Determine the (X, Y) coordinate at the center of the cell enclosing the given text.  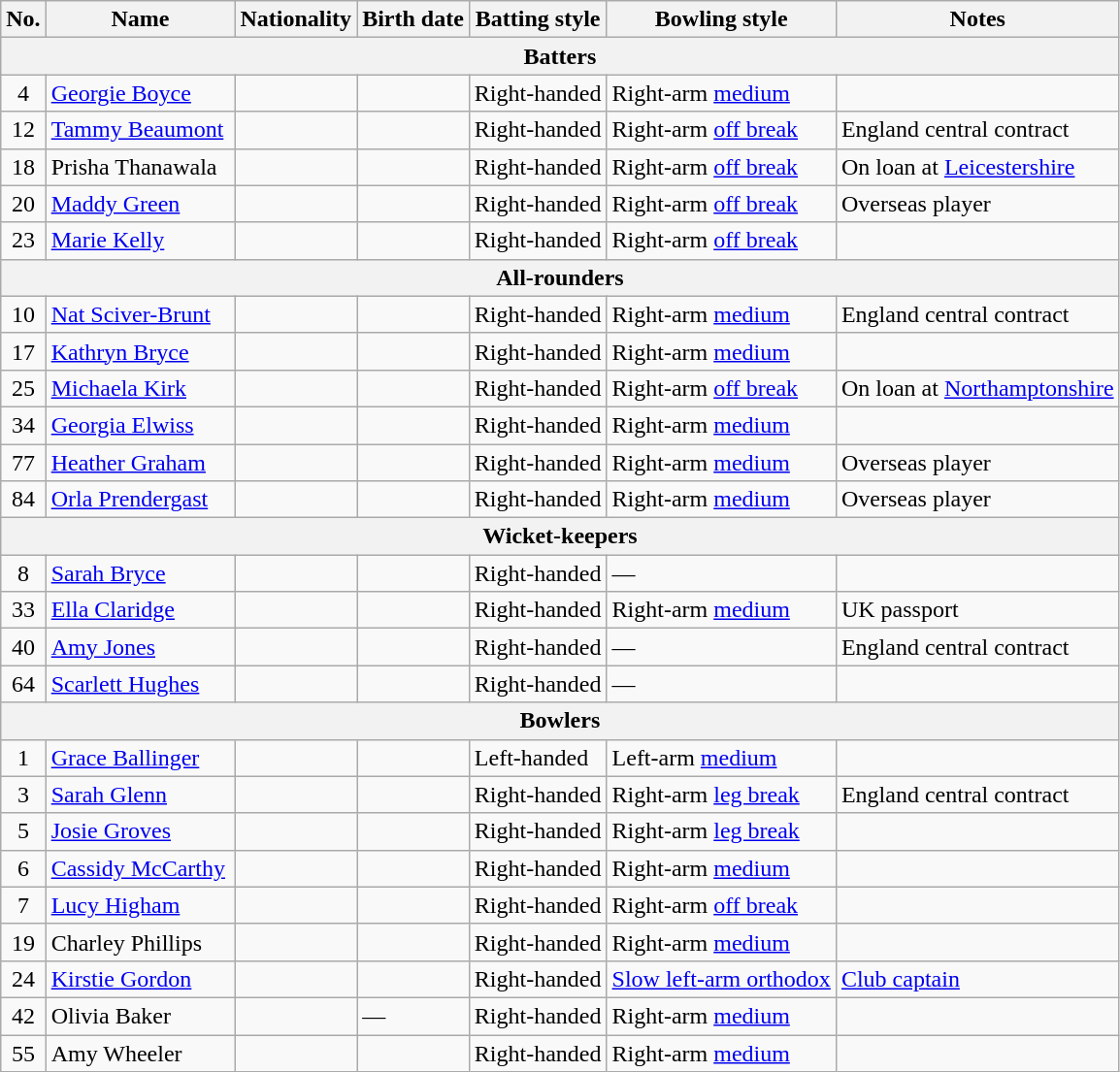
Maddy Green (140, 204)
Notes (977, 19)
Prisha Thanawala (140, 167)
34 (23, 425)
Kirstie Gordon (140, 979)
17 (23, 351)
Georgia Elwiss (140, 425)
8 (23, 573)
24 (23, 979)
Slow left-arm orthodox (721, 979)
12 (23, 130)
Club captain (977, 979)
Marie Kelly (140, 241)
Heather Graham (140, 463)
77 (23, 463)
Charley Phillips (140, 942)
1 (23, 758)
Left-arm medium (721, 758)
Amy Wheeler (140, 1053)
Josie Groves (140, 831)
33 (23, 610)
Ella Claridge (140, 610)
Georgie Boyce (140, 93)
55 (23, 1053)
3 (23, 795)
Bowlers (560, 721)
19 (23, 942)
84 (23, 500)
Nationality (296, 19)
Cassidy McCarthy (140, 868)
Birth date (413, 19)
On loan at Leicestershire (977, 167)
Michaela Kirk (140, 388)
Kathryn Bryce (140, 351)
Batting style (538, 19)
10 (23, 314)
64 (23, 684)
Nat Sciver-Brunt (140, 314)
Scarlett Hughes (140, 684)
Amy Jones (140, 647)
Grace Ballinger (140, 758)
No. (23, 19)
23 (23, 241)
25 (23, 388)
Bowling style (721, 19)
6 (23, 868)
42 (23, 1016)
20 (23, 204)
4 (23, 93)
Batters (560, 56)
All-rounders (560, 277)
Name (140, 19)
Tammy Beaumont (140, 130)
Olivia Baker (140, 1016)
Orla Prendergast (140, 500)
5 (23, 831)
Left-handed (538, 758)
UK passport (977, 610)
Sarah Bryce (140, 573)
Wicket-keepers (560, 536)
7 (23, 905)
On loan at Northamptonshire (977, 388)
40 (23, 647)
Sarah Glenn (140, 795)
Lucy Higham (140, 905)
18 (23, 167)
